Output the [X, Y] coordinate of the center of the cell containing the given text.  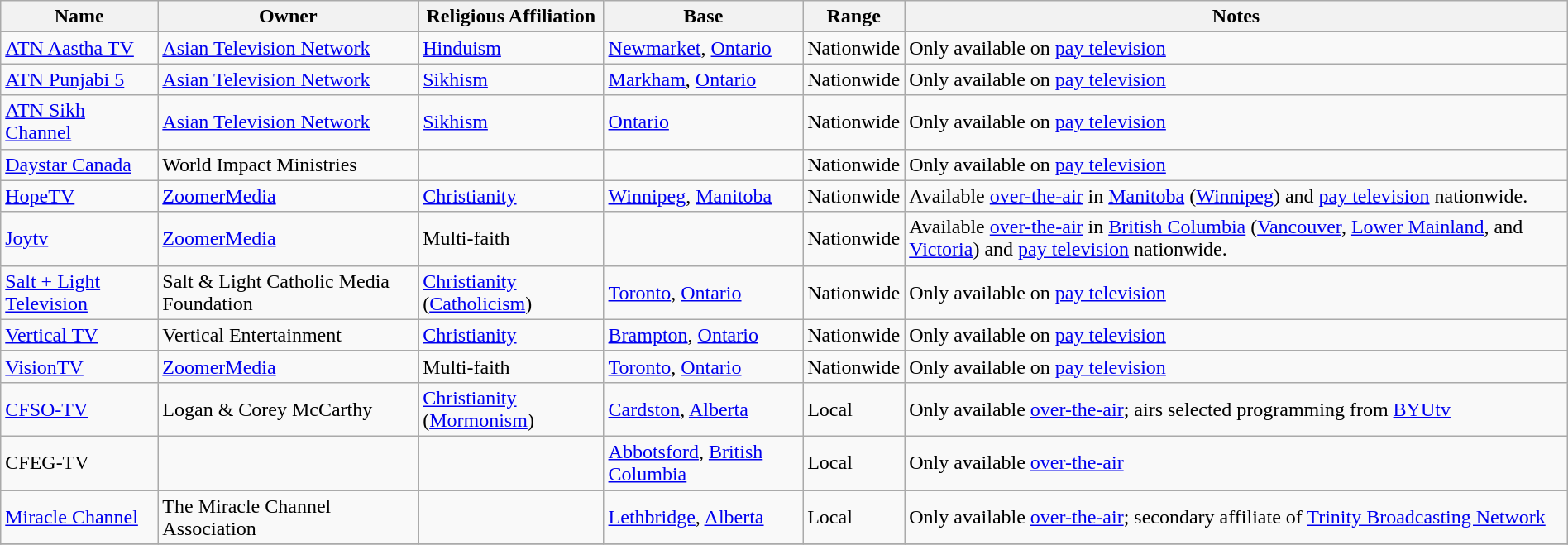
Only available over-the-air; airs selected programming from BYUtv [1236, 409]
Christianity (Mormonism) [511, 409]
ATN Aastha TV [79, 48]
Base [703, 17]
Name [79, 17]
Available over-the-air in British Columbia (Vancouver, Lower Mainland, and Victoria) and pay television nationwide. [1236, 238]
World Impact Ministries [288, 165]
ATN Punjabi 5 [79, 79]
CFEG-TV [79, 463]
CFSO-TV [79, 409]
Range [853, 17]
VisionTV [79, 366]
Ontario [703, 122]
Religious Affiliation [511, 17]
Only available over-the-air; secondary affiliate of Trinity Broadcasting Network [1236, 516]
Available over-the-air in Manitoba (Winnipeg) and pay television nationwide. [1236, 196]
Logan & Corey McCarthy [288, 409]
Salt + Light Television [79, 293]
The Miracle Channel Association [288, 516]
Vertical Entertainment [288, 335]
Brampton, Ontario [703, 335]
Markham, Ontario [703, 79]
Only available over-the-air [1236, 463]
Owner [288, 17]
Winnipeg, Manitoba [703, 196]
Abbotsford, British Columbia [703, 463]
Hinduism [511, 48]
Joytv [79, 238]
Christianity (Catholicism) [511, 293]
ATN Sikh Channel [79, 122]
Salt & Light Catholic Media Foundation [288, 293]
Miracle Channel [79, 516]
HopeTV [79, 196]
Newmarket, Ontario [703, 48]
Vertical TV [79, 335]
Lethbridge, Alberta [703, 516]
Notes [1236, 17]
Daystar Canada [79, 165]
Cardston, Alberta [703, 409]
